Determine the [X, Y] coordinate at the center of the cell enclosing the given text.  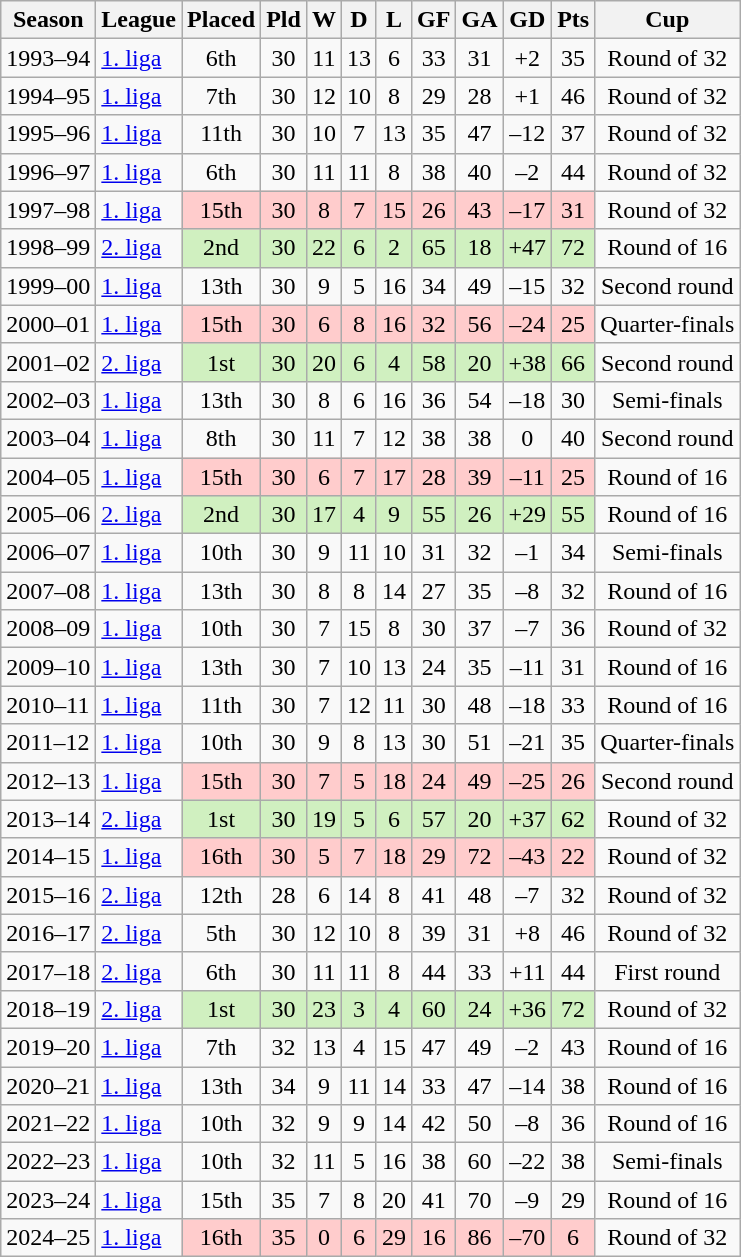
58 [434, 362]
+1 [528, 96]
65 [434, 248]
–14 [528, 1085]
+47 [528, 248]
2 [394, 248]
70 [480, 1200]
66 [574, 362]
56 [480, 324]
2013–14 [48, 819]
2004–05 [48, 477]
2022–23 [48, 1162]
27 [434, 591]
2016–17 [48, 933]
2020–21 [48, 1085]
Placed [222, 20]
D [358, 20]
50 [480, 1124]
W [324, 20]
57 [434, 819]
+2 [528, 58]
–70 [528, 1238]
–15 [528, 286]
19 [324, 819]
Pts [574, 20]
2003–04 [48, 438]
12th [222, 895]
–25 [528, 781]
League [139, 20]
2007–08 [48, 591]
–9 [528, 1200]
–43 [528, 857]
86 [480, 1238]
GD [528, 20]
1997–98 [48, 210]
–22 [528, 1162]
2001–02 [48, 362]
Pld [284, 20]
2012–13 [48, 781]
3 [358, 1009]
8th [222, 438]
1993–94 [48, 58]
+37 [528, 819]
Cup [668, 20]
2005–06 [48, 515]
5th [222, 933]
1995–96 [48, 134]
2014–15 [48, 857]
2023–24 [48, 1200]
2021–22 [48, 1124]
–17 [528, 210]
2017–18 [48, 971]
–12 [528, 134]
1999–00 [48, 286]
1994–95 [48, 96]
2015–16 [48, 895]
42 [434, 1124]
+8 [528, 933]
51 [480, 743]
+36 [528, 1009]
54 [480, 400]
–24 [528, 324]
2008–09 [48, 629]
+11 [528, 971]
2019–20 [48, 1047]
2000–01 [48, 324]
2006–07 [48, 553]
–1 [528, 553]
2024–25 [48, 1238]
2009–10 [48, 667]
2011–12 [48, 743]
+38 [528, 362]
+29 [528, 515]
L [394, 20]
GF [434, 20]
23 [324, 1009]
1996–97 [48, 172]
Season [48, 20]
GA [480, 20]
2002–03 [48, 400]
2010–11 [48, 705]
1998–99 [48, 248]
2018–19 [48, 1009]
First round [668, 971]
62 [574, 819]
–21 [528, 743]
